From the cell containing the given text, extract its center point as (x, y) coordinate. 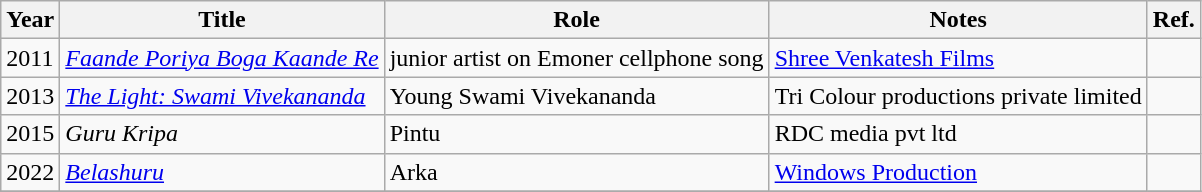
junior artist on Emoner cellphone song (576, 58)
Arka (576, 172)
Role (576, 20)
Ref. (1174, 20)
The Light: Swami Vivekananda (222, 96)
Title (222, 20)
Notes (958, 20)
RDC media pvt ltd (958, 134)
2011 (30, 58)
2015 (30, 134)
Young Swami Vivekananda (576, 96)
2022 (30, 172)
Belashuru (222, 172)
Tri Colour productions private limited (958, 96)
Faande Poriya Boga Kaande Re (222, 58)
2013 (30, 96)
Year (30, 20)
Shree Venkatesh Films (958, 58)
Pintu (576, 134)
Windows Production (958, 172)
Guru Kripa (222, 134)
